Determine the [X, Y] coordinate at the center of the cell enclosing the given text.  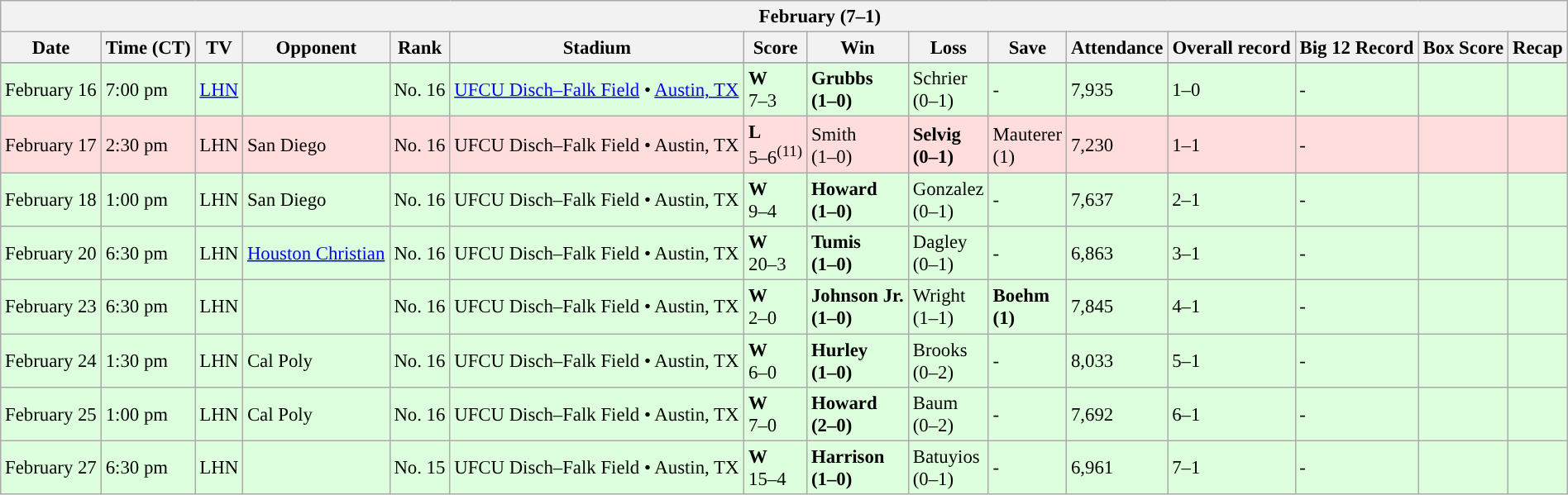
February 24 [51, 360]
3–1 [1231, 253]
Big 12 Record [1356, 47]
7–1 [1231, 468]
Schrier(0–1) [948, 89]
L5–6(11) [776, 145]
Grubbs(1–0) [858, 89]
Howard(2–0) [858, 413]
Johnson Jr.(1–0) [858, 307]
Selvig(0–1) [948, 145]
Harrison(1–0) [858, 468]
Opponent [317, 47]
February 17 [51, 145]
Rank [420, 47]
W7–3 [776, 89]
Attendance [1117, 47]
Batuyios(0–1) [948, 468]
February 16 [51, 89]
Score [776, 47]
February 18 [51, 200]
TV [219, 47]
7:00 pm [148, 89]
Overall record [1231, 47]
W9–4 [776, 200]
Houston Christian [317, 253]
1–0 [1231, 89]
February 25 [51, 413]
February 20 [51, 253]
Stadium [597, 47]
Baum(0–2) [948, 413]
February 27 [51, 468]
7,637 [1117, 200]
February (7–1) [784, 17]
6–1 [1231, 413]
Win [858, 47]
Wright(1–1) [948, 307]
Box Score [1464, 47]
Mauterer(1) [1027, 145]
Brooks(0–2) [948, 360]
No. 15 [420, 468]
7,692 [1117, 413]
February 23 [51, 307]
6,863 [1117, 253]
5–1 [1231, 360]
Gonzalez(0–1) [948, 200]
Date [51, 47]
W6–0 [776, 360]
Recap [1538, 47]
Hurley(1–0) [858, 360]
Tumis(1–0) [858, 253]
1:30 pm [148, 360]
7,230 [1117, 145]
W2–0 [776, 307]
7,935 [1117, 89]
Smith(1–0) [858, 145]
7,845 [1117, 307]
W15–4 [776, 468]
Time (CT) [148, 47]
Boehm(1) [1027, 307]
W7–0 [776, 413]
Save [1027, 47]
8,033 [1117, 360]
6,961 [1117, 468]
2–1 [1231, 200]
Dagley(0–1) [948, 253]
Loss [948, 47]
W20–3 [776, 253]
2:30 pm [148, 145]
Howard(1–0) [858, 200]
1–1 [1231, 145]
4–1 [1231, 307]
